Return [X, Y] of the center of cell containing provided text 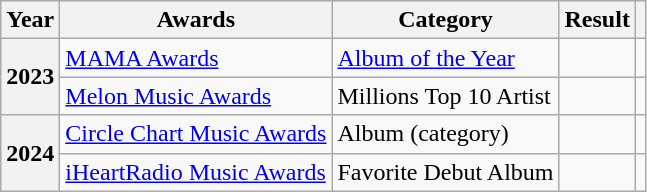
2023 [30, 77]
Favorite Debut Album [446, 172]
Circle Chart Music Awards [196, 134]
Awards [196, 20]
Melon Music Awards [196, 96]
Millions Top 10 Artist [446, 96]
2024 [30, 153]
Album of the Year [446, 58]
iHeartRadio Music Awards [196, 172]
Result [597, 20]
Year [30, 20]
MAMA Awards [196, 58]
Category [446, 20]
Album (category) [446, 134]
